Identify which cell holds the provided text, then report its [x, y] central coordinate. 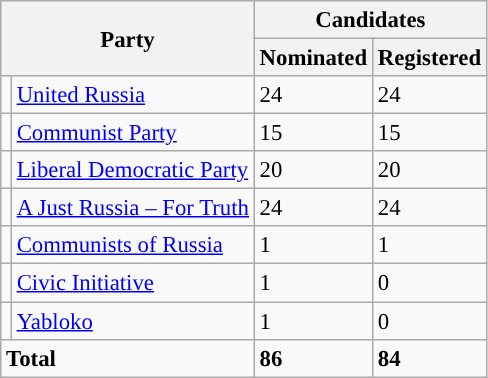
84 [429, 358]
Communist Party [132, 133]
Nominated [313, 58]
Registered [429, 58]
Party [128, 38]
Communists of Russia [132, 245]
Liberal Democratic Party [132, 170]
Total [128, 358]
A Just Russia – For Truth [132, 208]
Civic Initiative [132, 283]
86 [313, 358]
Yabloko [132, 321]
Candidates [370, 20]
United Russia [132, 95]
